For the text-containing cell, return its midpoint in (X, Y) coordinate format. 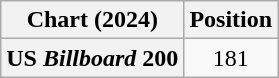
181 (231, 58)
Position (231, 20)
US Billboard 200 (92, 58)
Chart (2024) (92, 20)
